Output the (x, y) coordinate of the center of the cell containing the given text.  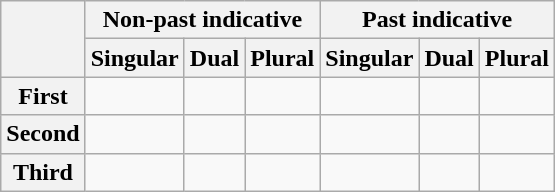
Third (43, 172)
Non-past indicative (202, 20)
Second (43, 134)
First (43, 96)
Past indicative (438, 20)
